Extract the (x, y) coordinate from the center of the cell holding the provided text.  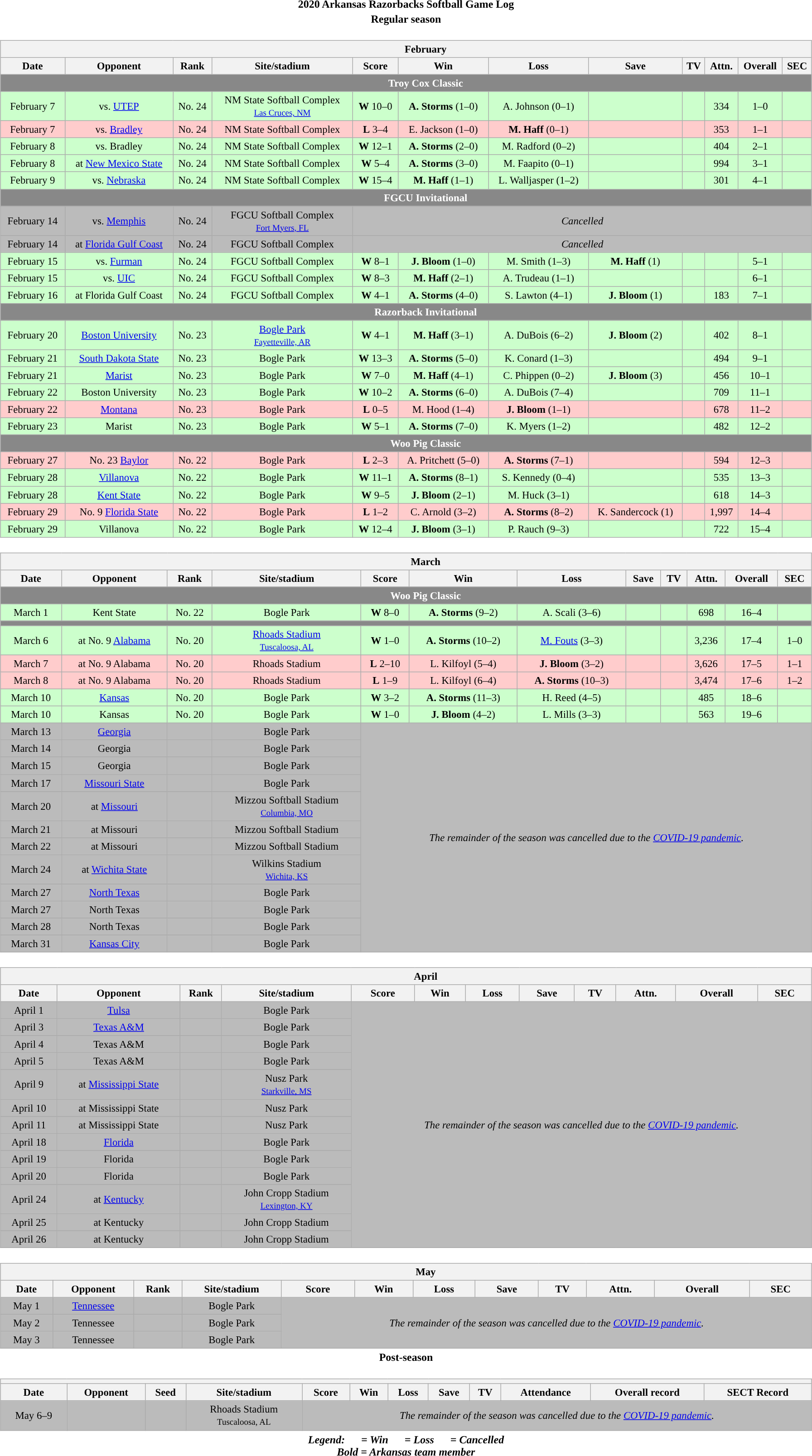
Bogle ParkFayetteville, AR (282, 335)
February 9 (33, 180)
vs. Memphis (119, 221)
February 27 (33, 460)
Mizzou Softball StadiumColumbia, MO (286, 806)
A. Storms (5–0) (443, 358)
May 3 (26, 1340)
March 20 (31, 806)
3–1 (760, 164)
301 (721, 180)
11–2 (760, 410)
A. Storms (2–0) (443, 146)
2–1 (760, 146)
May 1 (26, 1306)
vs. UIC (119, 278)
L 1–2 (375, 512)
W 3–2 (385, 698)
353 (721, 130)
S. Lawton (4–1) (538, 295)
A. Storms (11–3) (463, 698)
Nusz ParkStarkville, MS (286, 1085)
A. Johnson (0–1) (538, 106)
494 (721, 358)
Troy Cox Classic (406, 83)
J. Bloom (1–0) (443, 261)
L 2–10 (385, 663)
K. Myers (1–2) (538, 426)
4–1 (760, 180)
563 (706, 715)
A. Storms (8–2) (538, 512)
M. Fouts (3–3) (572, 641)
6–1 (760, 278)
M. Radford (0–2) (538, 146)
3,236 (706, 641)
A. DuBois (7–4) (538, 392)
8–1 (760, 335)
No. 23 Baylor (119, 460)
A. Storms (4–0) (443, 295)
March 28 (31, 927)
M. Huck (3–1) (538, 494)
1–2 (795, 681)
S. Kennedy (0–4) (538, 478)
17–6 (751, 681)
18–6 (751, 698)
W 11–1 (375, 478)
13–3 (760, 478)
11–1 (760, 392)
10–1 (760, 375)
K. Conard (1–3) (538, 358)
404 (721, 146)
J. Bloom (4–2) (463, 715)
L 2–3 (375, 460)
A. DuBois (6–2) (538, 335)
M. Hood (1–4) (443, 410)
A. Storms (7–0) (443, 426)
April 10 (29, 1108)
March 8 (31, 681)
No. 9 Florida State (119, 512)
May 2 (26, 1323)
485 (706, 698)
W 5–4 (375, 164)
SECT Record (758, 1393)
A. Storms (7–1) (538, 460)
J. Bloom (3–2) (572, 663)
April 9 (29, 1085)
Kansas City (114, 943)
L. Kilfoyl (5–4) (463, 663)
J. Bloom (1–1) (538, 410)
South Dakota State (119, 358)
A. Storms (6–0) (443, 392)
March 1 (31, 613)
May (406, 1272)
K. Sandercock (1) (635, 512)
12–2 (760, 426)
M. Haff (3–1) (443, 335)
7–1 (760, 295)
Razorback Invitational (406, 312)
vs. Nebraska (119, 180)
at New Mexico State (119, 164)
618 (721, 494)
1,997 (721, 512)
W 5–1 (375, 426)
12–3 (760, 460)
5–1 (760, 261)
L 0–5 (375, 410)
P. Rauch (9–3) (538, 529)
A. Storms (3–0) (443, 164)
April 18 (29, 1142)
698 (706, 613)
March 15 (31, 766)
vs. Furman (119, 261)
M. Smith (1–3) (538, 261)
March 24 (31, 869)
402 (721, 335)
535 (721, 478)
A. Storms (8–1) (443, 478)
M. Haff (4–1) (443, 375)
W 8–1 (375, 261)
FGCU Softball ComplexFort Myers, FL (282, 221)
C. Phippen (0–2) (538, 375)
M. Haff (0–1) (538, 130)
C. Arnold (3–2) (443, 512)
J. Bloom (1) (635, 295)
W 12–4 (375, 529)
J. Bloom (2) (635, 335)
Tulsa (119, 1011)
15–4 (760, 529)
March (406, 561)
A. Storms (9–2) (463, 613)
Montana (119, 410)
W 10–0 (375, 106)
February 20 (33, 335)
April 5 (29, 1061)
16–4 (751, 613)
Attendance (546, 1393)
678 (721, 410)
M. Faapito (0–1) (538, 164)
at Wichita State (114, 869)
3,626 (706, 663)
NM State Softball ComplexLas Cruces, NM (282, 106)
Overall record (647, 1393)
vs. UTEP (119, 106)
482 (721, 426)
March 13 (31, 732)
A. Storms (1–0) (443, 106)
A. Storms (10–2) (463, 641)
March 7 (31, 663)
J. Bloom (2–1) (443, 494)
March 21 (31, 829)
April 24 (29, 1199)
994 (721, 164)
April (406, 976)
W 8–0 (385, 613)
A. Scali (3–6) (572, 613)
M. Haff (1) (635, 261)
J. Bloom (3) (635, 375)
March 31 (31, 943)
W 15–4 (375, 180)
L 1–9 (385, 681)
Wilkins StadiumWichita, KS (286, 869)
17–5 (751, 663)
L. Mills (3–3) (572, 715)
17–4 (751, 641)
May 6–9 (34, 1416)
183 (721, 295)
L. Kilfoyl (6–4) (463, 681)
14–3 (760, 494)
April 20 (29, 1176)
April 3 (29, 1027)
March 14 (31, 749)
March 6 (31, 641)
H. Reed (4–5) (572, 698)
W 13–3 (375, 358)
Seed (165, 1393)
722 (721, 529)
W 7–0 (375, 375)
April 11 (29, 1125)
L 3–4 (375, 130)
March 22 (31, 846)
E. Jackson (1–0) (443, 130)
334 (721, 106)
February 23 (33, 426)
February 16 (33, 295)
February (406, 49)
FGCU Invitational (406, 198)
456 (721, 375)
April 25 (29, 1222)
M. Haff (2–1) (443, 278)
A. Storms (10–3) (572, 681)
M. Haff (1–1) (443, 180)
W 12–1 (375, 146)
14–4 (760, 512)
April 26 (29, 1239)
594 (721, 460)
Missouri State (114, 783)
A. Pritchett (5–0) (443, 460)
A. Trudeau (1–1) (538, 278)
9–1 (760, 358)
W 10–2 (375, 392)
W 8–3 (375, 278)
April 1 (29, 1011)
J. Bloom (3–1) (443, 529)
March 17 (31, 783)
John Cropp StadiumLexington, KY (286, 1199)
709 (721, 392)
April 19 (29, 1159)
L. Walljasper (1–2) (538, 180)
W 9–5 (375, 494)
April 4 (29, 1045)
3,474 (706, 681)
19–6 (751, 715)
